Output the (x, y) coordinate of the center of the cell containing the given text.  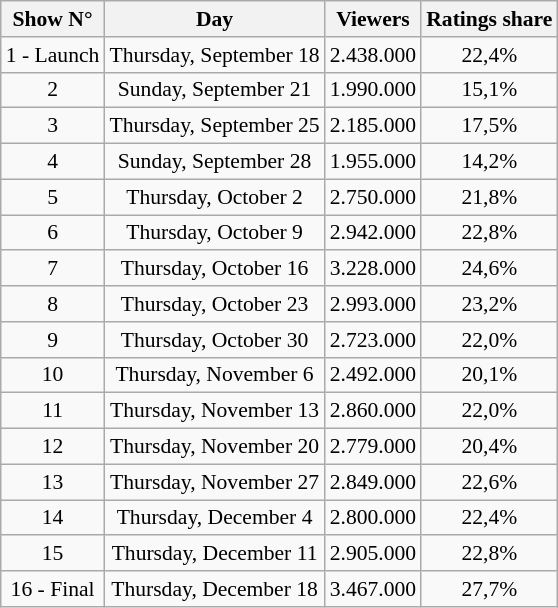
1.990.000 (373, 90)
15 (53, 554)
Thursday, December 4 (214, 518)
2.800.000 (373, 518)
4 (53, 162)
Thursday, November 6 (214, 375)
2.905.000 (373, 554)
14,2% (489, 162)
2.438.000 (373, 55)
9 (53, 340)
Show N° (53, 19)
11 (53, 411)
20,1% (489, 375)
15,1% (489, 90)
2.993.000 (373, 304)
Thursday, December 18 (214, 589)
2.860.000 (373, 411)
Thursday, October 23 (214, 304)
Thursday, November 20 (214, 447)
1.955.000 (373, 162)
Thursday, September 25 (214, 126)
2 (53, 90)
2.750.000 (373, 197)
20,4% (489, 447)
21,8% (489, 197)
2.185.000 (373, 126)
7 (53, 269)
24,6% (489, 269)
Sunday, September 28 (214, 162)
3 (53, 126)
Thursday, October 16 (214, 269)
Ratings share (489, 19)
1 - Launch (53, 55)
3.467.000 (373, 589)
Thursday, November 27 (214, 482)
16 - Final (53, 589)
2.942.000 (373, 233)
5 (53, 197)
27,7% (489, 589)
23,2% (489, 304)
Sunday, September 21 (214, 90)
Thursday, October 30 (214, 340)
12 (53, 447)
10 (53, 375)
Viewers (373, 19)
2.723.000 (373, 340)
13 (53, 482)
2.849.000 (373, 482)
6 (53, 233)
Thursday, October 2 (214, 197)
Thursday, October 9 (214, 233)
8 (53, 304)
3.228.000 (373, 269)
Day (214, 19)
Thursday, December 11 (214, 554)
Thursday, September 18 (214, 55)
2.492.000 (373, 375)
17,5% (489, 126)
Thursday, November 13 (214, 411)
22,6% (489, 482)
2.779.000 (373, 447)
14 (53, 518)
